From the cell containing the given text, extract its center point as [x, y] coordinate. 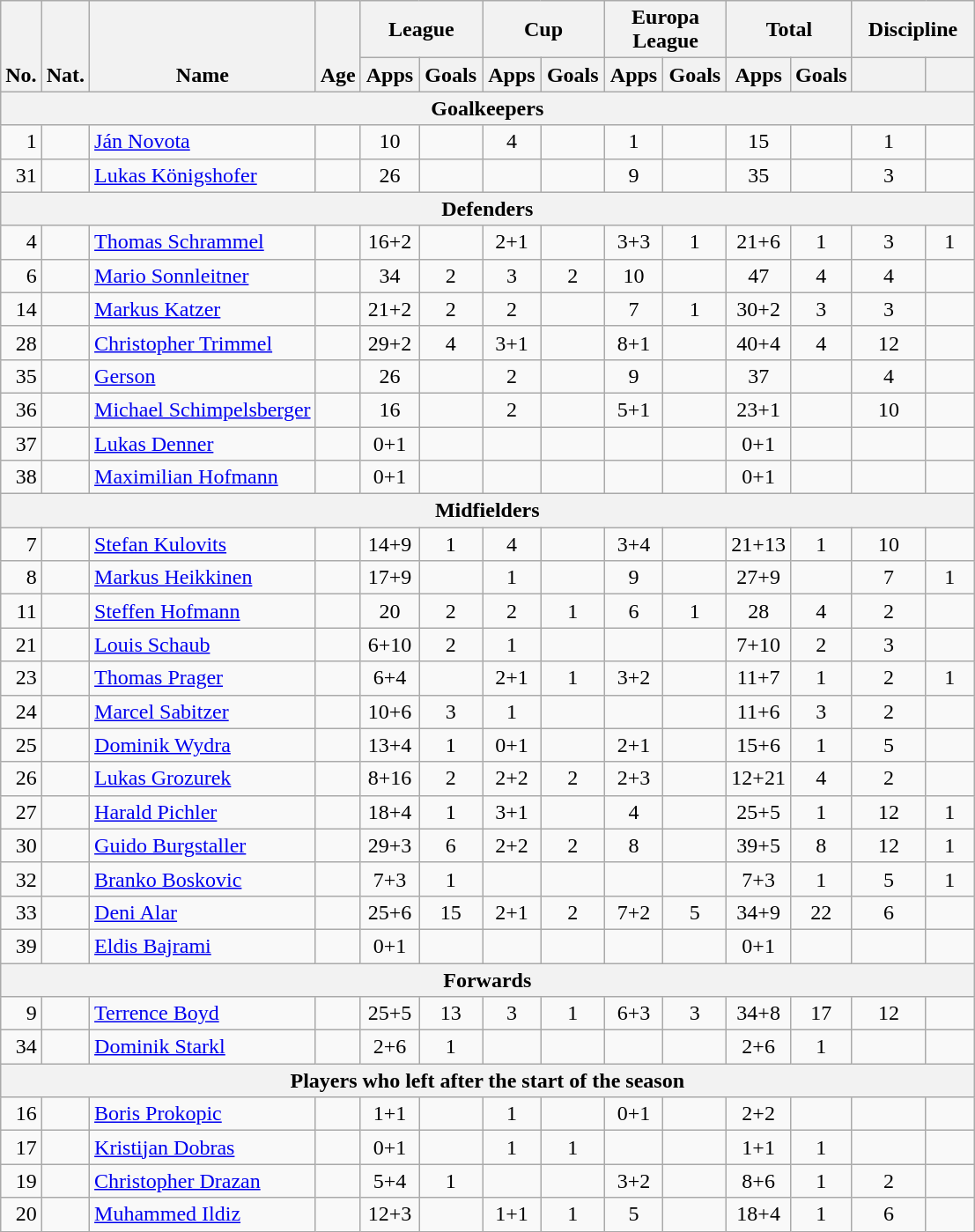
30+2 [759, 309]
Thomas Schrammel [203, 242]
11+7 [759, 678]
8+1 [634, 343]
Steffen Hofmann [203, 611]
24 [21, 712]
Louis Schaub [203, 645]
Kristijan Dobras [203, 1147]
Cup [544, 30]
Michael Schimpelsberger [203, 409]
11+6 [759, 712]
Midfielders [488, 511]
14 [21, 309]
25 [21, 745]
13+4 [389, 745]
21+13 [759, 544]
21+2 [389, 309]
Guido Burgstaller [203, 845]
Muhammed Ildiz [203, 1214]
Gerson [203, 376]
Lukas Grozurek [203, 778]
19 [21, 1181]
Dominik Wydra [203, 745]
47 [759, 276]
Players who left after the start of the season [488, 1081]
34+9 [759, 912]
No. [21, 46]
30 [21, 845]
6+4 [389, 678]
Markus Katzer [203, 309]
22 [821, 912]
2+3 [634, 778]
14+9 [389, 544]
25+6 [389, 912]
7+2 [634, 912]
40+4 [759, 343]
Christopher Drazan [203, 1181]
Dominik Starkl [203, 1047]
Mario Sonnleitner [203, 276]
Boris Prokopic [203, 1114]
Christopher Trimmel [203, 343]
31 [21, 175]
Stefan Kulovits [203, 544]
6+3 [634, 1014]
3+3 [634, 242]
5+1 [634, 409]
7+10 [759, 645]
8+6 [759, 1181]
Forwards [488, 980]
34+8 [759, 1014]
27+9 [759, 578]
Marcel Sabitzer [203, 712]
8+16 [389, 778]
21+6 [759, 242]
Discipline [912, 30]
Thomas Prager [203, 678]
12+21 [759, 778]
Goalkeepers [488, 108]
Branko Boskovic [203, 879]
Lukas Königshofer [203, 175]
13 [451, 1014]
Eldis Bajrami [203, 946]
Maximilian Hofmann [203, 477]
17+9 [389, 578]
5+4 [389, 1181]
6+10 [389, 645]
Age [338, 46]
39+5 [759, 845]
Nat. [65, 46]
11 [21, 611]
15+6 [759, 745]
32 [21, 879]
Name [203, 46]
Defenders [488, 209]
21 [21, 645]
23+1 [759, 409]
Ján Novota [203, 142]
Deni Alar [203, 912]
Lukas Denner [203, 443]
Terrence Boyd [203, 1014]
Total [789, 30]
29+3 [389, 845]
29+2 [389, 343]
39 [21, 946]
League [421, 30]
Harald Pichler [203, 812]
12+3 [389, 1214]
Markus Heikkinen [203, 578]
36 [21, 409]
38 [21, 477]
3+4 [634, 544]
Europa League [666, 30]
16+2 [389, 242]
33 [21, 912]
10+6 [389, 712]
27 [21, 812]
23 [21, 678]
